Extract the [x, y] coordinate from the center of the cell holding the provided text.  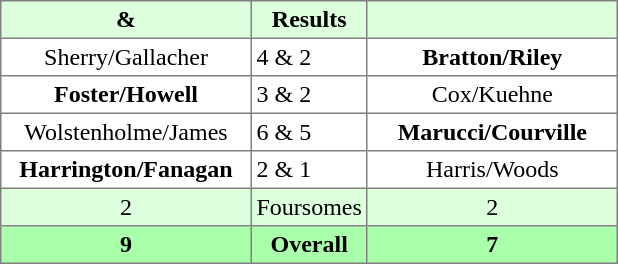
Cox/Kuehne [492, 95]
Harrington/Fanagan [126, 170]
Marucci/Courville [492, 132]
Sherry/Gallacher [126, 57]
7 [492, 245]
Wolstenholme/James [126, 132]
3 & 2 [309, 95]
Bratton/Riley [492, 57]
2 & 1 [309, 170]
4 & 2 [309, 57]
Foster/Howell [126, 95]
Results [309, 20]
& [126, 20]
Harris/Woods [492, 170]
6 & 5 [309, 132]
9 [126, 245]
Foursomes [309, 207]
Overall [309, 245]
